From the cell containing the given text, extract its center point as (X, Y) coordinate. 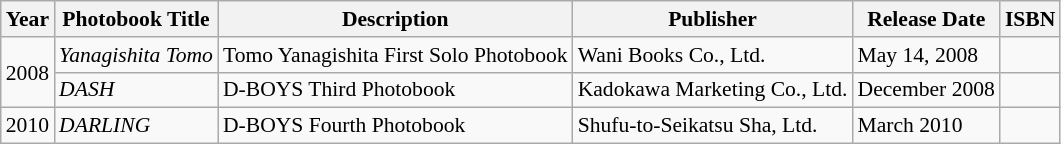
Release Date (926, 19)
Wani Books Co., Ltd. (713, 55)
Yanagishita Tomo (136, 55)
DASH (136, 90)
D-BOYS Fourth Photobook (396, 126)
May 14, 2008 (926, 55)
Tomo Yanagishita First Solo Photobook (396, 55)
Kadokawa Marketing Co., Ltd. (713, 90)
March 2010 (926, 126)
D-BOYS Third Photobook (396, 90)
December 2008 (926, 90)
Publisher (713, 19)
2010 (28, 126)
DARLING (136, 126)
Shufu-to-Seikatsu Sha, Ltd. (713, 126)
Photobook Title (136, 19)
ISBN (1030, 19)
Description (396, 19)
2008 (28, 72)
Year (28, 19)
